Capture the cell that displays the provided text and extract its [x, y] central coordinate. 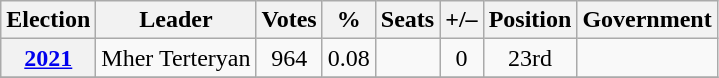
Government [647, 20]
+/– [462, 20]
Seats [407, 20]
964 [289, 58]
23rd [530, 58]
Election [48, 20]
Mher Terteryan [176, 58]
Leader [176, 20]
2021 [48, 58]
Votes [289, 20]
0.08 [348, 58]
0 [462, 58]
% [348, 20]
Position [530, 20]
